Return (x, y) of the center of cell containing provided text 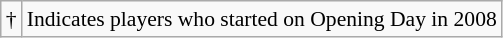
† (12, 19)
Indicates players who started on Opening Day in 2008 (262, 19)
